Find where the given text appears and provide that cell's center as [X, Y] coordinate. 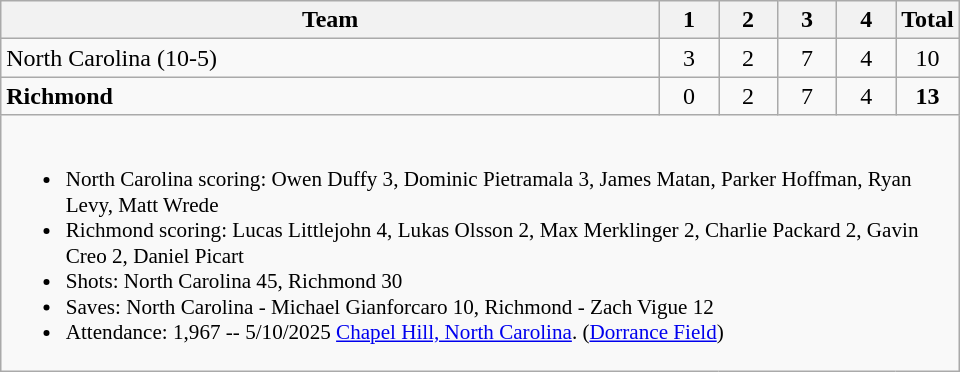
Team [330, 20]
0 [688, 96]
Richmond [330, 96]
Total [928, 20]
13 [928, 96]
North Carolina (10-5) [330, 58]
10 [928, 58]
1 [688, 20]
